Extract the (X, Y) coordinate from the center of the cell holding the provided text.  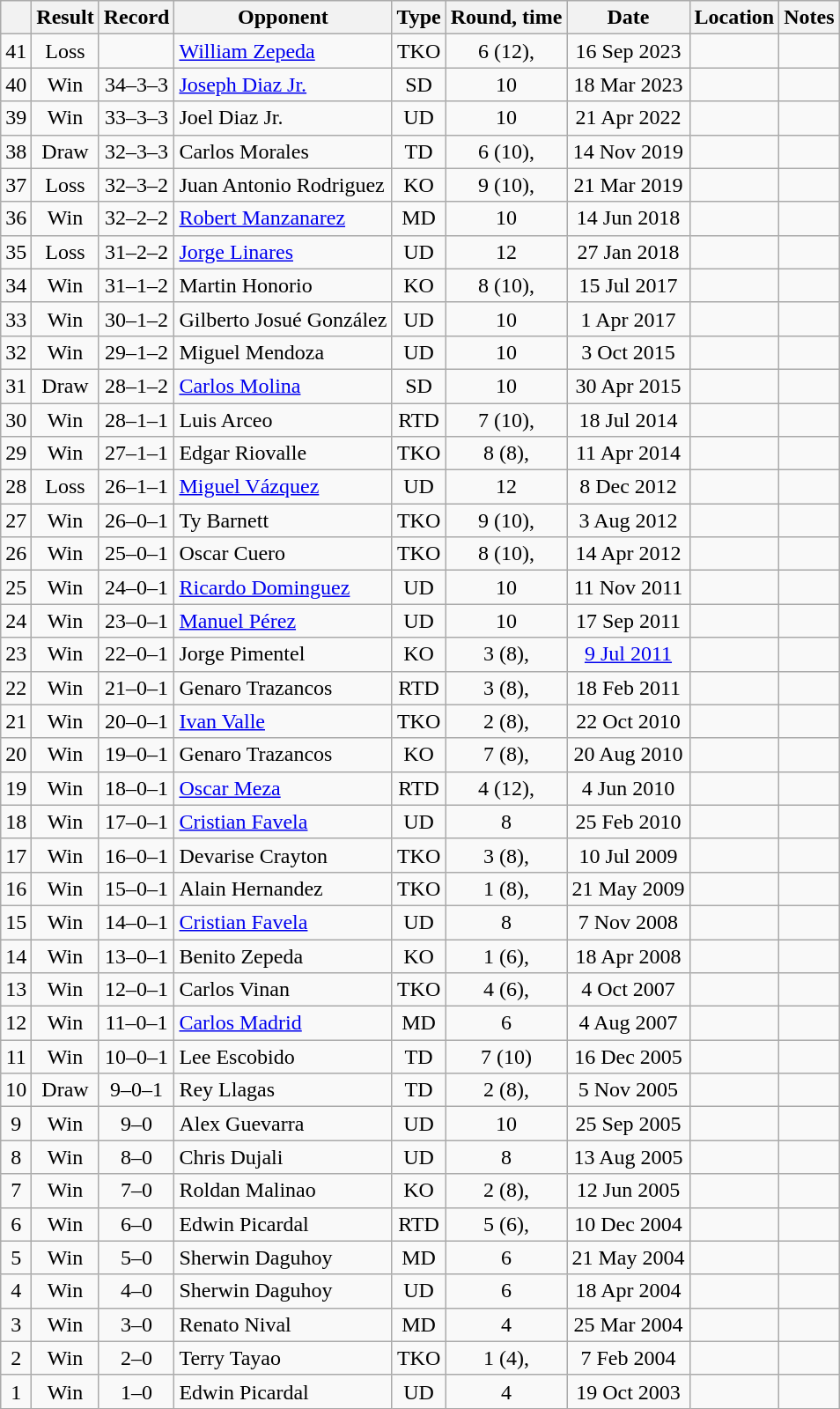
Ivan Valle (284, 721)
14–0–1 (136, 922)
31–2–2 (136, 252)
2–0 (136, 1358)
22–0–1 (136, 654)
4 Oct 2007 (629, 990)
23 (16, 654)
4–0 (136, 1291)
7 (10) (506, 1057)
27–1–1 (136, 454)
32–3–3 (136, 151)
3 Aug 2012 (629, 520)
Miguel Vázquez (284, 487)
Chris Dujali (284, 1157)
28–1–2 (136, 386)
Notes (809, 18)
30 Apr 2015 (629, 386)
23–0–1 (136, 621)
25–0–1 (136, 554)
13–0–1 (136, 955)
33 (16, 319)
Carlos Madrid (284, 1023)
Date (629, 18)
Type (419, 18)
25 Mar 2004 (629, 1324)
Oscar Cuero (284, 554)
21 May 2004 (629, 1258)
Joseph Diaz Jr. (284, 85)
36 (16, 218)
21–0–1 (136, 688)
19 (16, 788)
19–0–1 (136, 755)
Ricardo Dominguez (284, 587)
14 (16, 955)
Opponent (284, 18)
10–0–1 (136, 1057)
17 (16, 855)
9 (16, 1124)
6 (10), (506, 151)
1 Apr 2017 (629, 319)
5 (16, 1258)
Edgar Riovalle (284, 454)
3 Oct 2015 (629, 352)
17 Sep 2011 (629, 621)
27 (16, 520)
14 Jun 2018 (629, 218)
18 Feb 2011 (629, 688)
35 (16, 252)
12–0–1 (136, 990)
27 Jan 2018 (629, 252)
40 (16, 85)
15 Jul 2017 (629, 285)
32–3–2 (136, 185)
1 (16, 1391)
Round, time (506, 18)
7 Feb 2004 (629, 1358)
24–0–1 (136, 587)
Manuel Pérez (284, 621)
Rey Llagas (284, 1090)
5–0 (136, 1258)
29–1–2 (136, 352)
20 Aug 2010 (629, 755)
Terry Tayao (284, 1358)
37 (16, 185)
38 (16, 151)
24 (16, 621)
Alain Hernandez (284, 889)
William Zepeda (284, 51)
25 (16, 587)
10 Jul 2009 (629, 855)
Joel Diaz Jr. (284, 118)
7–0 (136, 1191)
16 Dec 2005 (629, 1057)
14 Nov 2019 (629, 151)
4 Aug 2007 (629, 1023)
Devarise Crayton (284, 855)
Gilberto Josué González (284, 319)
Record (136, 18)
1–0 (136, 1391)
9–0–1 (136, 1090)
10 Dec 2004 (629, 1224)
12 Jun 2005 (629, 1191)
6 (12), (506, 51)
31 (16, 386)
20–0–1 (136, 721)
8–0 (136, 1157)
9–0 (136, 1124)
18 Jul 2014 (629, 420)
21 May 2009 (629, 889)
30–1–2 (136, 319)
1 (8), (506, 889)
19 Oct 2003 (629, 1391)
39 (16, 118)
8 Dec 2012 (629, 487)
Alex Guevarra (284, 1124)
3 (16, 1324)
Lee Escobido (284, 1057)
11–0–1 (136, 1023)
17–0–1 (136, 822)
Martin Honorio (284, 285)
32–2–2 (136, 218)
9 Jul 2011 (629, 654)
11 Nov 2011 (629, 587)
22 Oct 2010 (629, 721)
11 Apr 2014 (629, 454)
5 Nov 2005 (629, 1090)
6–0 (136, 1224)
Carlos Molina (284, 386)
14 Apr 2012 (629, 554)
26 (16, 554)
Carlos Morales (284, 151)
Benito Zepeda (284, 955)
Jorge Linares (284, 252)
25 Feb 2010 (629, 822)
4 (12), (506, 788)
22 (16, 688)
18 Apr 2008 (629, 955)
20 (16, 755)
1 (4), (506, 1358)
31–1–2 (136, 285)
4 Jun 2010 (629, 788)
18–0–1 (136, 788)
Juan Antonio Rodriguez (284, 185)
Miguel Mendoza (284, 352)
7 Nov 2008 (629, 922)
Robert Manzanarez (284, 218)
15–0–1 (136, 889)
4 (6), (506, 990)
3–0 (136, 1324)
7 (8), (506, 755)
21 (16, 721)
Result (65, 18)
1 (6), (506, 955)
Roldan Malinao (284, 1191)
7 (16, 1191)
16–0–1 (136, 855)
25 Sep 2005 (629, 1124)
32 (16, 352)
34 (16, 285)
Renato Nival (284, 1324)
41 (16, 51)
Location (734, 18)
Carlos Vinan (284, 990)
Oscar Meza (284, 788)
15 (16, 922)
16 (16, 889)
Ty Barnett (284, 520)
Jorge Pimentel (284, 654)
26–0–1 (136, 520)
2 (16, 1358)
26–1–1 (136, 487)
28 (16, 487)
21 Apr 2022 (629, 118)
30 (16, 420)
18 (16, 822)
33–3–3 (136, 118)
29 (16, 454)
28–1–1 (136, 420)
16 Sep 2023 (629, 51)
5 (6), (506, 1224)
8 (8), (506, 454)
11 (16, 1057)
13 (16, 990)
7 (10), (506, 420)
Luis Arceo (284, 420)
18 Apr 2004 (629, 1291)
34–3–3 (136, 85)
13 Aug 2005 (629, 1157)
18 Mar 2023 (629, 85)
21 Mar 2019 (629, 185)
